Extract the (x, y) coordinate from the center of the cell holding the provided text.  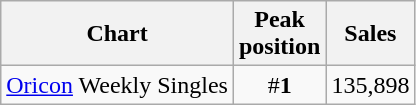
Chart (118, 34)
Oricon Weekly Singles (118, 85)
#1 (279, 85)
Sales (370, 34)
135,898 (370, 85)
Peakposition (279, 34)
